Detect which cell encompasses the target text, then output its (X, Y) center coordinate. 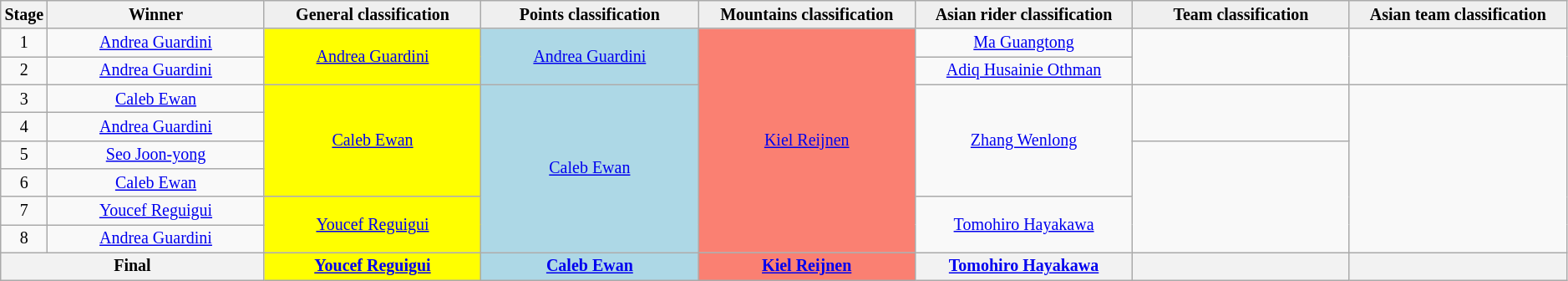
8 (24, 239)
Points classification (590, 15)
Winner (155, 15)
7 (24, 211)
Mountains classification (807, 15)
5 (24, 154)
Asian rider classification (1024, 15)
Ma Guangtong (1024, 43)
Adiq Husainie Othman (1024, 70)
3 (24, 99)
Seo Joon-yong (155, 154)
Stage (24, 15)
4 (24, 127)
Asian team classification (1458, 15)
Final (132, 266)
1 (24, 43)
6 (24, 182)
Team classification (1241, 15)
General classification (373, 15)
Zhang Wenlong (1024, 140)
2 (24, 70)
